Return the (x, y) coordinate for the center point of the cell that contains the specified text.  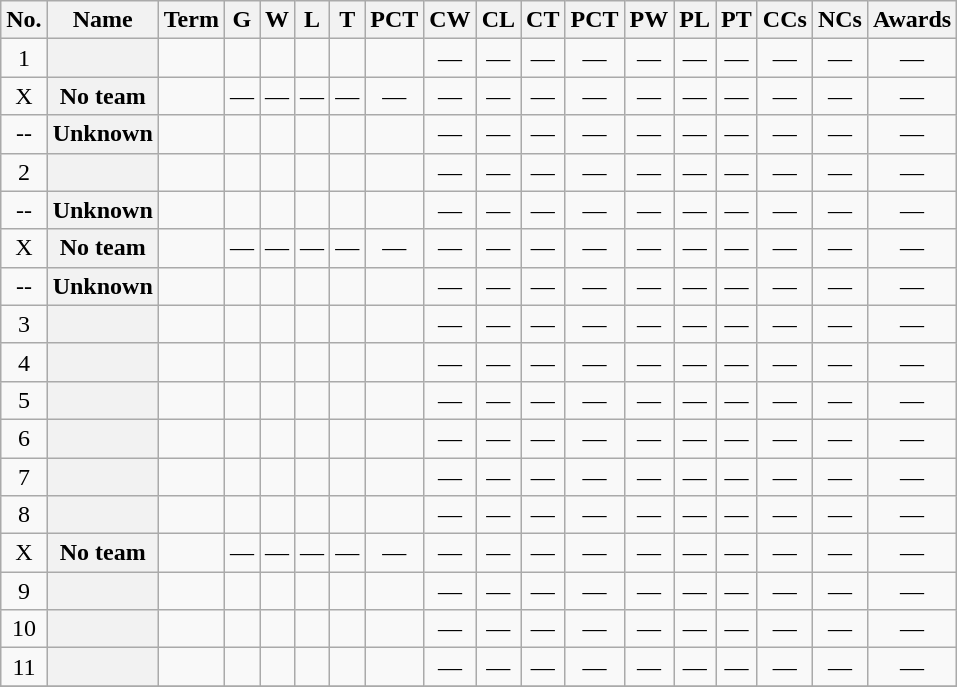
PL (695, 20)
3 (24, 324)
CT (543, 20)
Name (102, 20)
1 (24, 58)
G (242, 20)
PT (737, 20)
8 (24, 515)
9 (24, 591)
CW (450, 20)
Awards (912, 20)
CL (498, 20)
NCs (840, 20)
No. (24, 20)
CCs (784, 20)
6 (24, 438)
T (348, 20)
W (278, 20)
L (312, 20)
PW (649, 20)
4 (24, 362)
2 (24, 172)
7 (24, 477)
11 (24, 667)
5 (24, 400)
Term (191, 20)
10 (24, 629)
